Provide the (X, Y) coordinate of the cell's center where the given text is located.  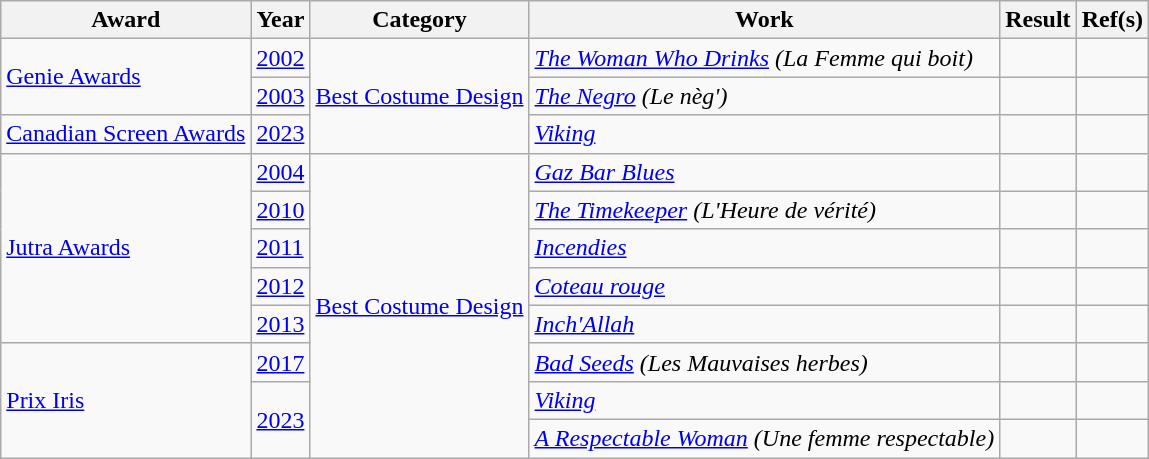
Jutra Awards (126, 248)
2013 (280, 324)
Prix Iris (126, 400)
The Negro (Le nèg') (764, 96)
Canadian Screen Awards (126, 134)
Award (126, 20)
Coteau rouge (764, 286)
Category (420, 20)
Inch'Allah (764, 324)
A Respectable Woman (Une femme respectable) (764, 438)
The Timekeeper (L'Heure de vérité) (764, 210)
2002 (280, 58)
Year (280, 20)
Work (764, 20)
Genie Awards (126, 77)
Result (1038, 20)
2004 (280, 172)
Incendies (764, 248)
Gaz Bar Blues (764, 172)
Ref(s) (1112, 20)
2012 (280, 286)
2010 (280, 210)
2017 (280, 362)
2003 (280, 96)
Bad Seeds (Les Mauvaises herbes) (764, 362)
The Woman Who Drinks (La Femme qui boit) (764, 58)
2011 (280, 248)
